Output the (x, y) coordinate of the center of the cell containing the given text.  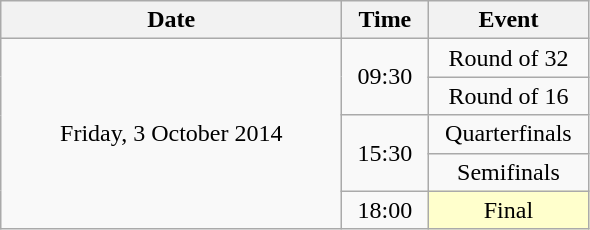
Time (385, 20)
18:00 (385, 210)
Round of 16 (508, 96)
Final (508, 210)
Quarterfinals (508, 134)
Event (508, 20)
Round of 32 (508, 58)
Semifinals (508, 172)
Friday, 3 October 2014 (172, 134)
15:30 (385, 153)
Date (172, 20)
09:30 (385, 77)
